Return (x, y) of the center of cell containing provided text 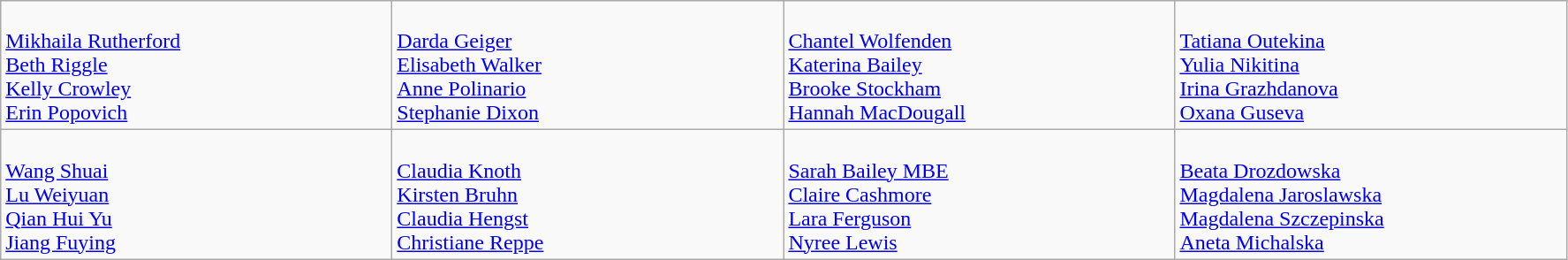
Wang ShuaiLu WeiyuanQian Hui YuJiang Fuying (196, 195)
Sarah Bailey MBEClaire CashmoreLara FergusonNyree Lewis (979, 195)
Claudia KnothKirsten BruhnClaudia HengstChristiane Reppe (588, 195)
Darda GeigerElisabeth WalkerAnne PolinarioStephanie Dixon (588, 65)
Beata DrozdowskaMagdalena JaroslawskaMagdalena SzczepinskaAneta Michalska (1371, 195)
Chantel WolfendenKaterina BaileyBrooke StockhamHannah MacDougall (979, 65)
Mikhaila RutherfordBeth RiggleKelly CrowleyErin Popovich (196, 65)
Tatiana OutekinaYulia NikitinaIrina GrazhdanovaOxana Guseva (1371, 65)
